Determine the [x, y] coordinate at the center of the cell enclosing the given text.  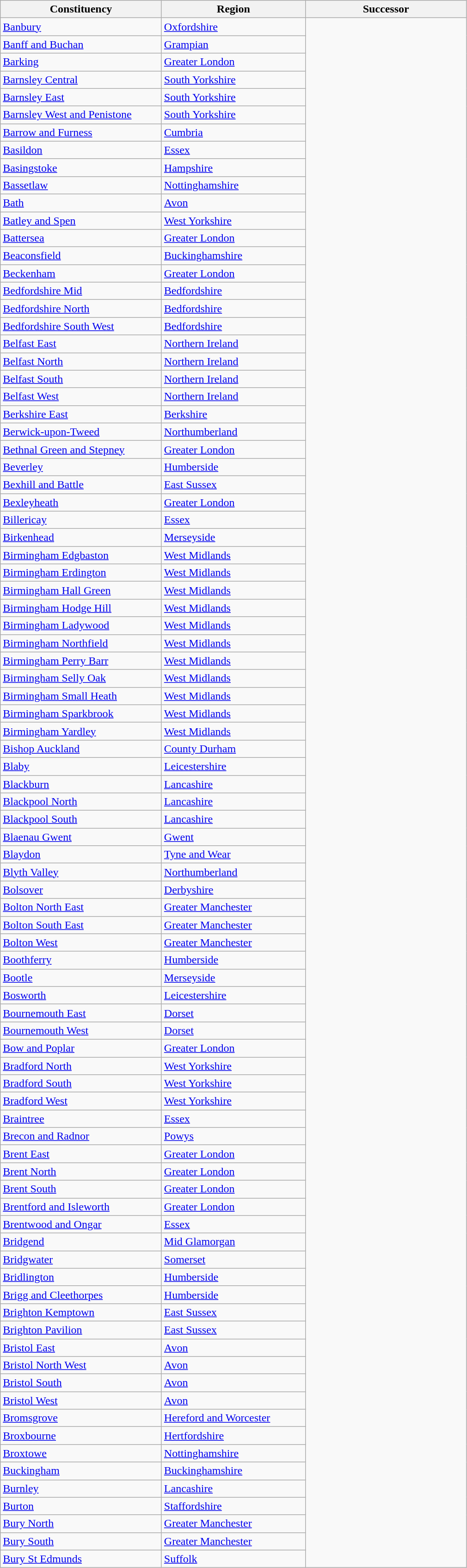
Gwent [233, 837]
Bethnal Green and Stepney [81, 449]
Beverley [81, 467]
Bournemouth East [81, 1013]
Broxbourne [81, 1436]
Brecon and Radnor [81, 1136]
Belfast North [81, 361]
Bridgwater [81, 1259]
Bath [81, 203]
Berwick-upon-Tweed [81, 432]
Region [233, 9]
Belfast South [81, 379]
Bedfordshire Mid [81, 291]
Burton [81, 1506]
Bournemouth West [81, 1030]
Bradford West [81, 1101]
Brigg and Cleethorpes [81, 1295]
Bow and Poplar [81, 1048]
Berkshire East [81, 414]
Barnsley West and Penistone [81, 115]
Derbyshire [233, 890]
Bexleyheath [81, 502]
Batley and Spen [81, 221]
Bury North [81, 1524]
Bury St Edmunds [81, 1559]
Bootle [81, 978]
Buckingham [81, 1471]
Blackpool North [81, 802]
Bolton North East [81, 907]
Barnsley East [81, 97]
Braintree [81, 1119]
Mid Glamorgan [233, 1242]
Brentford and Isleworth [81, 1207]
Bury South [81, 1541]
Powys [233, 1136]
Somerset [233, 1259]
Blaby [81, 766]
Brentwood and Ongar [81, 1224]
Bedfordshire North [81, 309]
Brent North [81, 1171]
Staffordshire [233, 1506]
Boothferry [81, 960]
Hereford and Worcester [233, 1418]
Basingstoke [81, 167]
Bolsover [81, 890]
Brighton Kemptown [81, 1312]
Barnsley Central [81, 80]
Birmingham Selly Oak [81, 678]
Bishop Auckland [81, 749]
Brighton Pavilion [81, 1330]
Oxfordshire [233, 27]
Blaenau Gwent [81, 837]
Suffolk [233, 1559]
Bradford North [81, 1066]
Blackpool South [81, 819]
Birmingham Ladywood [81, 626]
Birmingham Perry Barr [81, 661]
Blackburn [81, 784]
Bridgend [81, 1242]
Successor [386, 9]
Billericay [81, 520]
Birmingham Edgbaston [81, 555]
Birkenhead [81, 538]
Belfast West [81, 397]
Bristol North West [81, 1365]
Bassetlaw [81, 185]
Birmingham Yardley [81, 731]
Birmingham Hodge Hill [81, 608]
Beckenham [81, 273]
Birmingham Erdington [81, 573]
Bristol West [81, 1401]
Banff and Buchan [81, 44]
Beaconsfield [81, 256]
Hertfordshire [233, 1436]
Hampshire [233, 167]
Bexhill and Battle [81, 484]
Barrow and Furness [81, 132]
Cumbria [233, 132]
Brent East [81, 1154]
County Durham [233, 749]
Blyth Valley [81, 872]
Bristol East [81, 1348]
Banbury [81, 27]
Constituency [81, 9]
Bridlington [81, 1277]
Bromsgrove [81, 1418]
Bristol South [81, 1383]
Birmingham Small Heath [81, 696]
Bolton West [81, 942]
Barking [81, 62]
Berkshire [233, 414]
Battersea [81, 238]
Birmingham Sparkbrook [81, 713]
Grampian [233, 44]
Bolton South East [81, 925]
Tyne and Wear [233, 855]
Brent South [81, 1189]
Bedfordshire South West [81, 326]
Basildon [81, 150]
Bosworth [81, 995]
Bradford South [81, 1084]
Broxtowe [81, 1453]
Birmingham Hall Green [81, 590]
Belfast East [81, 344]
Burnley [81, 1488]
Birmingham Northfield [81, 643]
Blaydon [81, 855]
